For the text-containing cell, return its midpoint in (x, y) coordinate format. 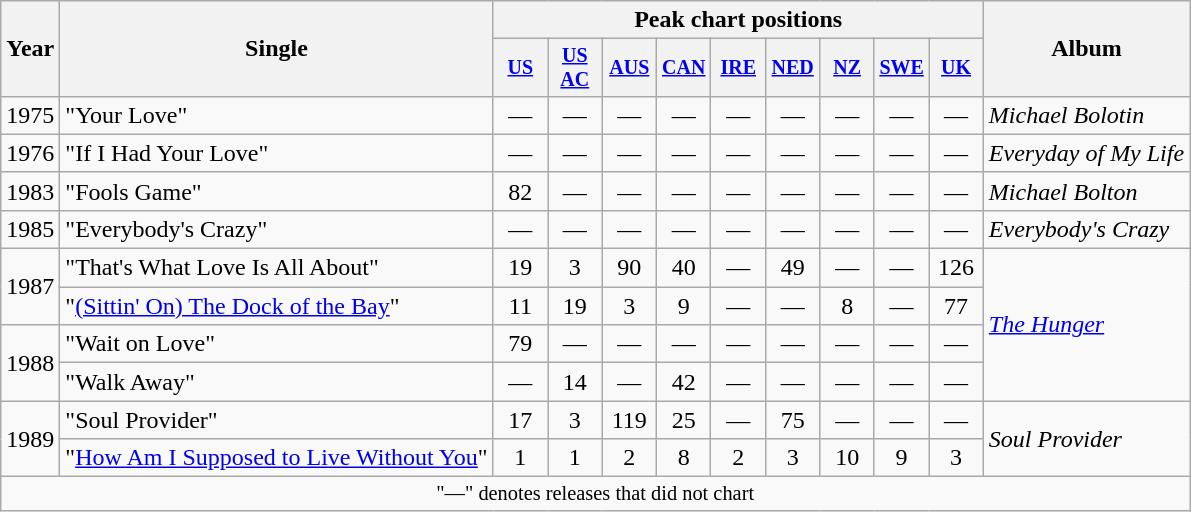
"Fools Game" (276, 191)
11 (520, 306)
1988 (30, 363)
The Hunger (1086, 325)
UK (956, 68)
"That's What Love Is All About" (276, 268)
119 (629, 420)
"If I Had Your Love" (276, 153)
SWE (901, 68)
"—" denotes releases that did not chart (596, 494)
1985 (30, 229)
"Wait on Love" (276, 344)
Single (276, 49)
Michael Bolton (1086, 191)
1987 (30, 287)
"Your Love" (276, 115)
82 (520, 191)
14 (575, 382)
NZ (847, 68)
126 (956, 268)
1983 (30, 191)
"Soul Provider" (276, 420)
77 (956, 306)
Soul Provider (1086, 439)
49 (792, 268)
US AC (575, 68)
NED (792, 68)
"Walk Away" (276, 382)
"How Am I Supposed to Live Without You" (276, 458)
40 (684, 268)
42 (684, 382)
17 (520, 420)
25 (684, 420)
Everybody's Crazy (1086, 229)
"Everybody's Crazy" (276, 229)
Michael Bolotin (1086, 115)
10 (847, 458)
"(Sittin' On) The Dock of the Bay" (276, 306)
US (520, 68)
IRE (738, 68)
1989 (30, 439)
Album (1086, 49)
Year (30, 49)
90 (629, 268)
1976 (30, 153)
75 (792, 420)
79 (520, 344)
1975 (30, 115)
Everyday of My Life (1086, 153)
CAN (684, 68)
AUS (629, 68)
Peak chart positions (738, 20)
